Search for the cell housing the specified text and yield its [X, Y] center coordinate. 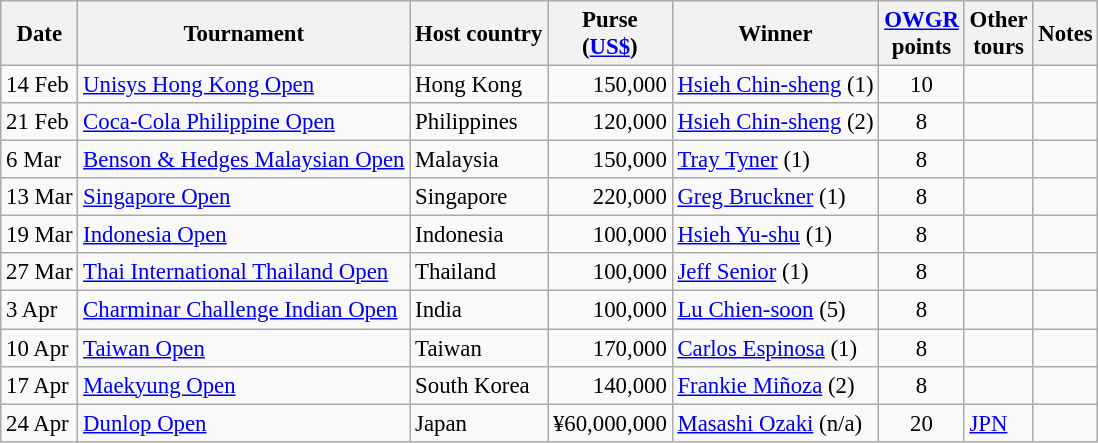
Benson & Hedges Malaysian Open [244, 160]
Tray Tyner (1) [776, 160]
Date [40, 34]
Indonesia [479, 235]
Maekyung Open [244, 385]
Carlos Espinosa (1) [776, 348]
220,000 [610, 197]
Taiwan Open [244, 348]
13 Mar [40, 197]
Purse(US$) [610, 34]
Dunlop Open [244, 423]
Malaysia [479, 160]
¥60,000,000 [610, 423]
OWGRpoints [922, 34]
Hong Kong [479, 85]
170,000 [610, 348]
20 [922, 423]
24 Apr [40, 423]
Masashi Ozaki (n/a) [776, 423]
Philippines [479, 122]
21 Feb [40, 122]
Notes [1066, 34]
3 Apr [40, 310]
Host country [479, 34]
Japan [479, 423]
120,000 [610, 122]
India [479, 310]
JPN [998, 423]
19 Mar [40, 235]
Indonesia Open [244, 235]
Lu Chien-soon (5) [776, 310]
Taiwan [479, 348]
South Korea [479, 385]
Thailand [479, 273]
Frankie Miñoza (2) [776, 385]
Hsieh Yu-shu (1) [776, 235]
Singapore Open [244, 197]
17 Apr [40, 385]
6 Mar [40, 160]
10 [922, 85]
Unisys Hong Kong Open [244, 85]
Charminar Challenge Indian Open [244, 310]
Thai International Thailand Open [244, 273]
Othertours [998, 34]
140,000 [610, 385]
Singapore [479, 197]
Coca-Cola Philippine Open [244, 122]
Tournament [244, 34]
Hsieh Chin-sheng (2) [776, 122]
Hsieh Chin-sheng (1) [776, 85]
27 Mar [40, 273]
Greg Bruckner (1) [776, 197]
Jeff Senior (1) [776, 273]
14 Feb [40, 85]
Winner [776, 34]
10 Apr [40, 348]
